Return (x, y) of the center of cell containing provided text 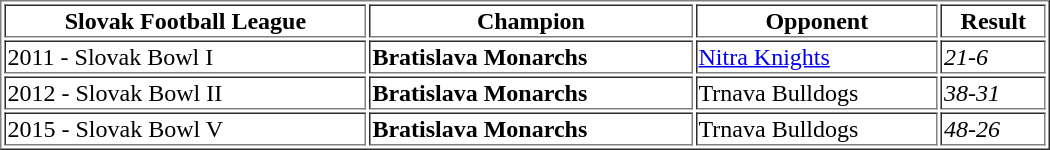
Slovak Football League (185, 20)
38-31 (993, 92)
2015 - Slovak Bowl V (185, 128)
Champion (530, 20)
21-6 (993, 56)
Nitra Knights (818, 56)
48-26 (993, 128)
2011 - Slovak Bowl I (185, 56)
Result (993, 20)
Opponent (818, 20)
2012 - Slovak Bowl II (185, 92)
